Determine the [x, y] coordinate at the center of the cell enclosing the given text.  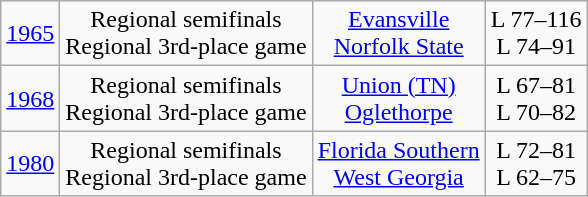
EvansvilleNorfolk State [398, 34]
1980 [30, 164]
L 77–116L 74–91 [536, 34]
Florida SouthernWest Georgia [398, 164]
L 67–81L 70–82 [536, 98]
Union (TN)Oglethorpe [398, 98]
1965 [30, 34]
1968 [30, 98]
L 72–81L 62–75 [536, 164]
